Identify which cell holds the provided text, then report its [x, y] central coordinate. 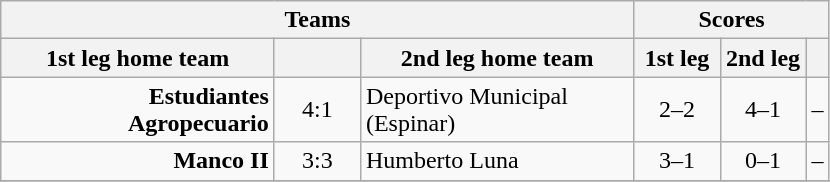
Estudiantes Agropecuario [138, 110]
4–1 [763, 110]
3–1 [677, 161]
0–1 [763, 161]
2nd leg [763, 58]
2–2 [677, 110]
1st leg home team [138, 58]
Manco II [138, 161]
Deportivo Municipal (Espinar) [497, 110]
3:3 [317, 161]
1st leg [677, 58]
Scores [732, 20]
Humberto Luna [497, 161]
2nd leg home team [497, 58]
4:1 [317, 110]
Teams [318, 20]
